Scan for the cell matching the given text and deliver its [X, Y] coordinate at center. 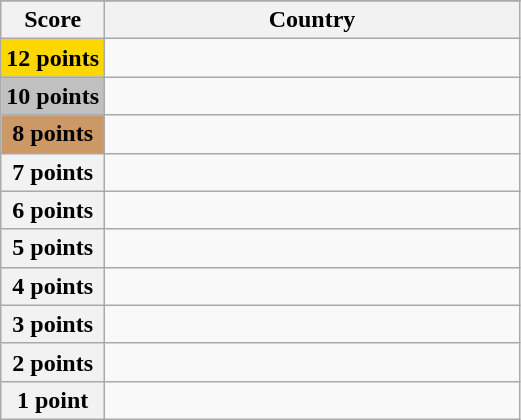
Score [53, 20]
10 points [53, 96]
5 points [53, 248]
12 points [53, 58]
8 points [53, 134]
2 points [53, 362]
3 points [53, 324]
Country [312, 20]
6 points [53, 210]
7 points [53, 172]
4 points [53, 286]
1 point [53, 400]
